Identify which cell holds the provided text, then report its [X, Y] central coordinate. 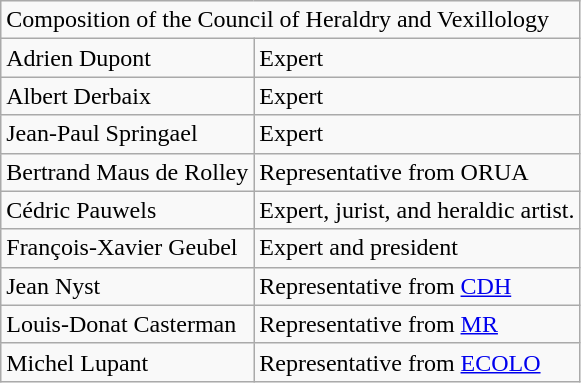
Albert Derbaix [128, 96]
Representative from MR [417, 324]
Jean Nyst [128, 286]
Bertrand Maus de Rolley [128, 172]
Expert, jurist, and heraldic artist. [417, 210]
François-Xavier Geubel [128, 248]
Representative from CDH [417, 286]
Cédric Pauwels [128, 210]
Jean-Paul Springael [128, 134]
Michel Lupant [128, 362]
Louis-Donat Casterman [128, 324]
Adrien Dupont [128, 58]
Expert and president [417, 248]
Representative from ECOLO [417, 362]
Composition of the Council of Heraldry and Vexillology [290, 20]
Representative from ORUA [417, 172]
